Find where the given text appears and provide that cell's center as (X, Y) coordinate. 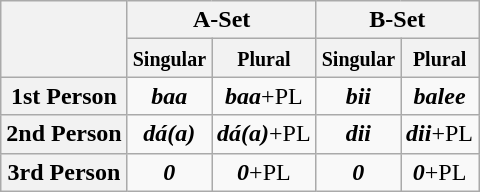
dá(a)+PL (264, 134)
2nd Person (64, 134)
A-Set (222, 20)
B-Set (397, 20)
baa (169, 96)
balee (440, 96)
dii+PL (440, 134)
bii (358, 96)
dá(a) (169, 134)
1st Person (64, 96)
baa+PL (264, 96)
3rd Person (64, 172)
dii (358, 134)
